Find where the given text appears and provide that cell's center as (x, y) coordinate. 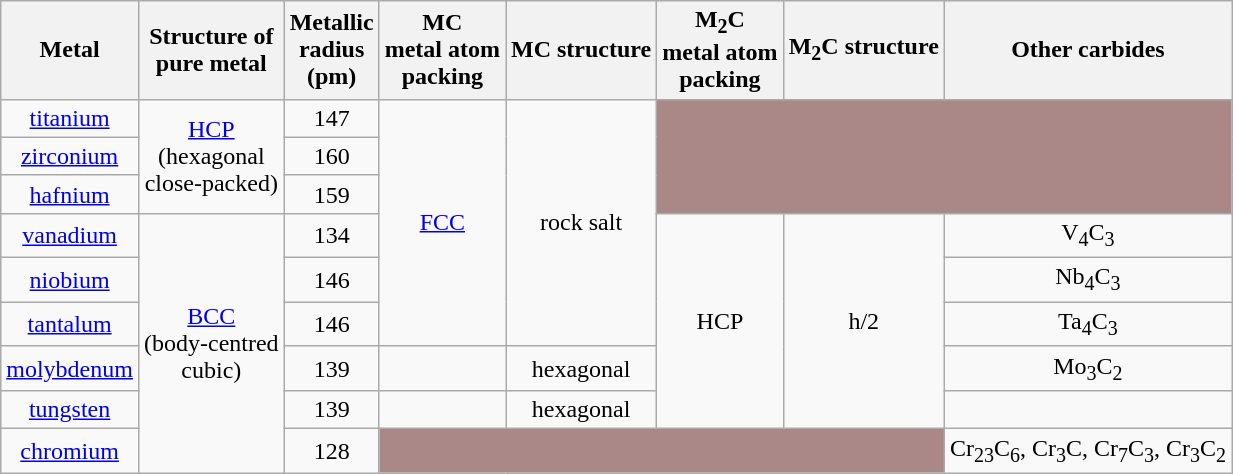
Metallic radius(pm) (332, 50)
Cr23C6, Cr3C, Cr7C3, Cr3C2 (1088, 451)
HCP (720, 320)
rock salt (582, 222)
134 (332, 235)
159 (332, 194)
molybdenum (70, 368)
M2C structure (864, 50)
titanium (70, 118)
MC structure (582, 50)
147 (332, 118)
Metal (70, 50)
tungsten (70, 410)
zirconium (70, 156)
h/2 (864, 320)
M2C metal atompacking (720, 50)
Structure ofpure metal (211, 50)
MC metal atompacking (442, 50)
Nb4C3 (1088, 280)
niobium (70, 280)
160 (332, 156)
vanadium (70, 235)
Other carbides (1088, 50)
Mo3C2 (1088, 368)
hafnium (70, 194)
chromium (70, 451)
128 (332, 451)
V4C3 (1088, 235)
HCP(hexagonalclose-packed) (211, 156)
FCC (442, 222)
tantalum (70, 324)
Ta4C3 (1088, 324)
BCC(body-centredcubic) (211, 343)
